For the text-containing cell, return its midpoint in [X, Y] coordinate format. 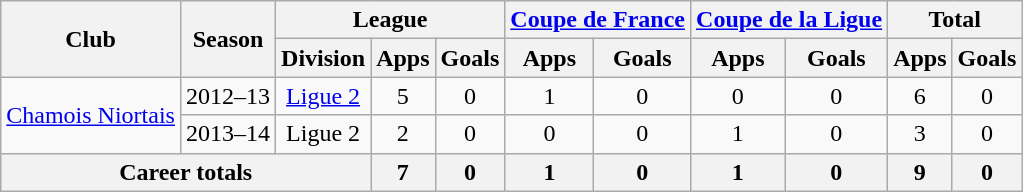
Coupe de la Ligue [790, 20]
7 [403, 172]
5 [403, 96]
2013–14 [228, 134]
9 [920, 172]
Total [955, 20]
League [390, 20]
Chamois Niortais [91, 115]
3 [920, 134]
Division [324, 58]
6 [920, 96]
Season [228, 39]
Coupe de France [598, 20]
2 [403, 134]
Club [91, 39]
2012–13 [228, 96]
Career totals [186, 172]
